From the cell containing the given text, extract its center point as [x, y] coordinate. 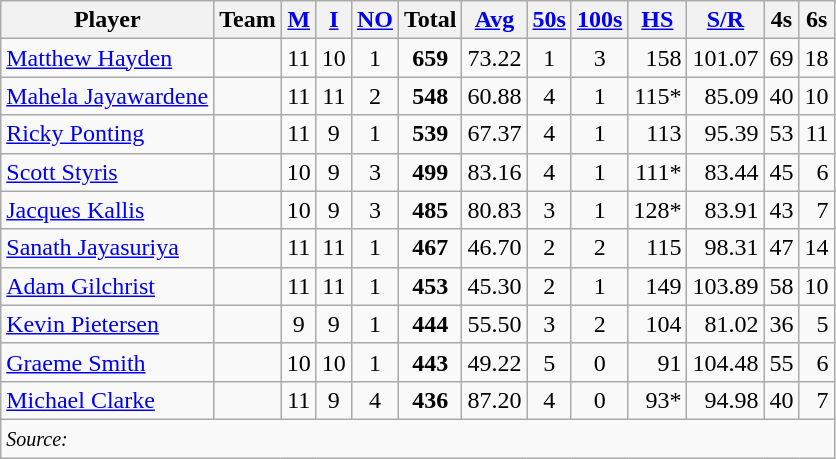
100s [599, 20]
Team [248, 20]
Mahela Jayawardene [108, 96]
73.22 [494, 58]
53 [782, 134]
111* [658, 172]
101.07 [726, 58]
58 [782, 286]
128* [658, 210]
85.09 [726, 96]
115* [658, 96]
436 [430, 400]
NO [374, 20]
444 [430, 324]
Source: [418, 438]
98.31 [726, 248]
113 [658, 134]
46.70 [494, 248]
485 [430, 210]
67.37 [494, 134]
80.83 [494, 210]
69 [782, 58]
Avg [494, 20]
81.02 [726, 324]
Sanath Jayasuriya [108, 248]
467 [430, 248]
M [298, 20]
499 [430, 172]
95.39 [726, 134]
104 [658, 324]
Kevin Pietersen [108, 324]
I [334, 20]
83.91 [726, 210]
83.44 [726, 172]
18 [816, 58]
Graeme Smith [108, 362]
659 [430, 58]
14 [816, 248]
115 [658, 248]
S/R [726, 20]
149 [658, 286]
47 [782, 248]
45.30 [494, 286]
548 [430, 96]
443 [430, 362]
36 [782, 324]
49.22 [494, 362]
Total [430, 20]
104.48 [726, 362]
93* [658, 400]
55 [782, 362]
87.20 [494, 400]
6s [816, 20]
158 [658, 58]
Player [108, 20]
94.98 [726, 400]
Michael Clarke [108, 400]
103.89 [726, 286]
Jacques Kallis [108, 210]
Adam Gilchrist [108, 286]
43 [782, 210]
HS [658, 20]
60.88 [494, 96]
453 [430, 286]
Ricky Ponting [108, 134]
45 [782, 172]
83.16 [494, 172]
91 [658, 362]
4s [782, 20]
55.50 [494, 324]
Scott Styris [108, 172]
Matthew Hayden [108, 58]
50s [549, 20]
539 [430, 134]
